Return the (X, Y) coordinate for the center point of the cell that contains the specified text.  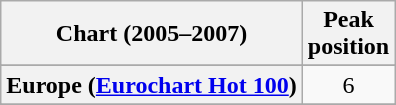
Chart (2005–2007) (152, 34)
6 (348, 85)
Peakposition (348, 34)
Europe (Eurochart Hot 100) (152, 85)
